Provide the (X, Y) coordinate of the cell's center where the given text is located.  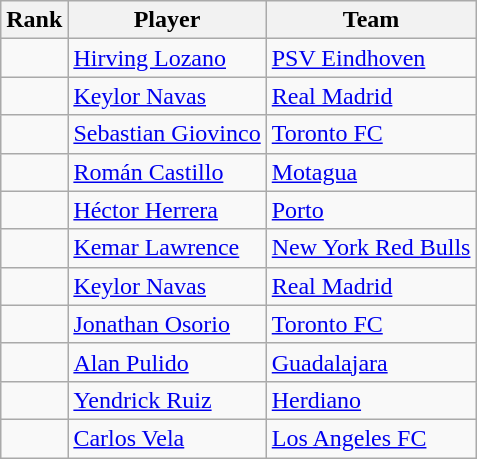
Carlos Vela (167, 438)
Héctor Herrera (167, 210)
New York Red Bulls (371, 248)
Motagua (371, 172)
Alan Pulido (167, 362)
Jonathan Osorio (167, 324)
Player (167, 20)
PSV Eindhoven (371, 58)
Guadalajara (371, 362)
Los Angeles FC (371, 438)
Porto (371, 210)
Team (371, 20)
Sebastian Giovinco (167, 134)
Yendrick Ruiz (167, 400)
Herdiano (371, 400)
Román Castillo (167, 172)
Hirving Lozano (167, 58)
Rank (34, 20)
Kemar Lawrence (167, 248)
